Determine the [x, y] coordinate at the center of the cell enclosing the given text.  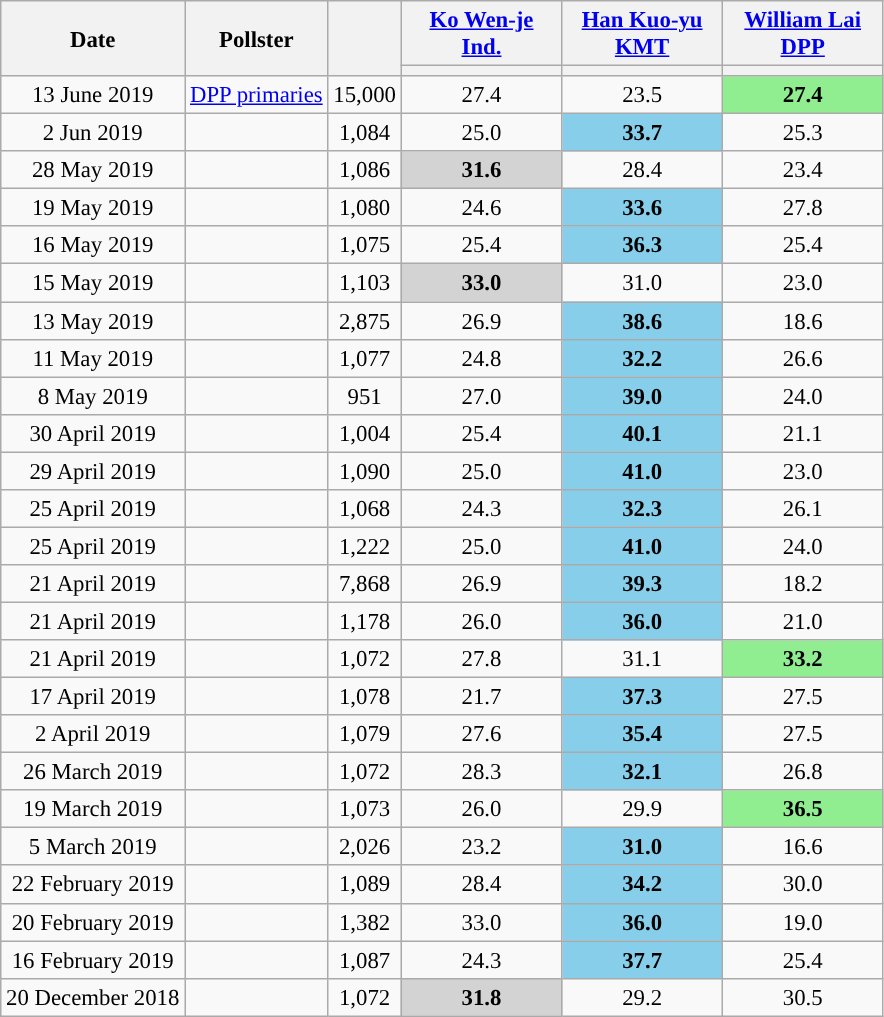
37.3 [642, 697]
1,178 [364, 621]
36.5 [802, 809]
Pollster [256, 38]
34.2 [642, 885]
24.8 [482, 358]
11 May 2019 [93, 358]
20 December 2018 [93, 997]
23.5 [642, 95]
13 June 2019 [93, 95]
15 May 2019 [93, 283]
26 March 2019 [93, 772]
38.6 [642, 321]
1,087 [364, 960]
15,000 [364, 95]
2,875 [364, 321]
1,080 [364, 208]
27.6 [482, 734]
2 Jun 2019 [93, 133]
1,079 [364, 734]
Date [93, 38]
19.0 [802, 922]
30 April 2019 [93, 433]
32.2 [642, 358]
21.0 [802, 621]
18.2 [802, 584]
1,068 [364, 509]
16 May 2019 [93, 245]
2,026 [364, 847]
28.3 [482, 772]
19 March 2019 [93, 809]
26.8 [802, 772]
1,004 [364, 433]
1,089 [364, 885]
37.7 [642, 960]
32.1 [642, 772]
26.1 [802, 509]
31.8 [482, 997]
1,077 [364, 358]
40.1 [642, 433]
16.6 [802, 847]
39.0 [642, 396]
5 March 2019 [93, 847]
13 May 2019 [93, 321]
33.2 [802, 659]
William LaiDPP [802, 34]
23.4 [802, 170]
31.6 [482, 170]
7,868 [364, 584]
1,103 [364, 283]
35.4 [642, 734]
32.3 [642, 509]
22 February 2019 [93, 885]
8 May 2019 [93, 396]
1,382 [364, 922]
DPP primaries [256, 95]
18.6 [802, 321]
29 April 2019 [93, 471]
36.3 [642, 245]
Han Kuo-yuKMT [642, 34]
1,222 [364, 546]
24.6 [482, 208]
1,073 [364, 809]
1,078 [364, 697]
1,086 [364, 170]
1,075 [364, 245]
33.7 [642, 133]
951 [364, 396]
27.0 [482, 396]
23.2 [482, 847]
30.0 [802, 885]
1,090 [364, 471]
31.1 [642, 659]
21.1 [802, 433]
29.2 [642, 997]
1,084 [364, 133]
20 February 2019 [93, 922]
25.3 [802, 133]
39.3 [642, 584]
21.7 [482, 697]
17 April 2019 [93, 697]
19 May 2019 [93, 208]
16 February 2019 [93, 960]
28 May 2019 [93, 170]
33.6 [642, 208]
26.6 [802, 358]
29.9 [642, 809]
2 April 2019 [93, 734]
Ko Wen-jeInd. [482, 34]
30.5 [802, 997]
